Identify which cell holds the provided text, then report its (x, y) central coordinate. 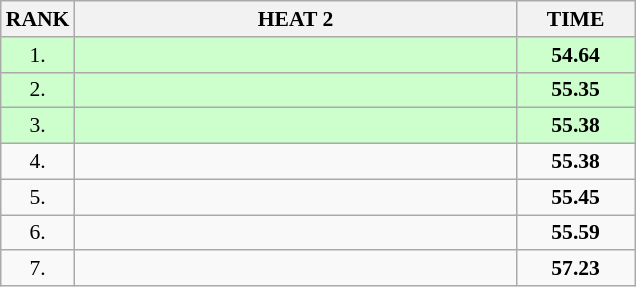
54.64 (576, 55)
RANK (38, 19)
6. (38, 233)
1. (38, 55)
55.35 (576, 90)
TIME (576, 19)
5. (38, 197)
57.23 (576, 269)
HEAT 2 (295, 19)
55.59 (576, 233)
3. (38, 126)
55.45 (576, 197)
2. (38, 90)
4. (38, 162)
7. (38, 269)
